Find where the given text appears and provide that cell's center as [X, Y] coordinate. 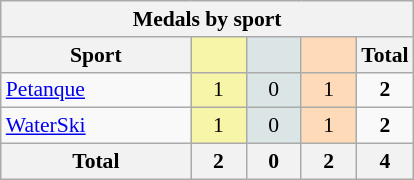
4 [384, 162]
Medals by sport [208, 19]
WaterSki [96, 126]
Sport [96, 55]
Petanque [96, 90]
